Capture the cell that displays the provided text and extract its (x, y) central coordinate. 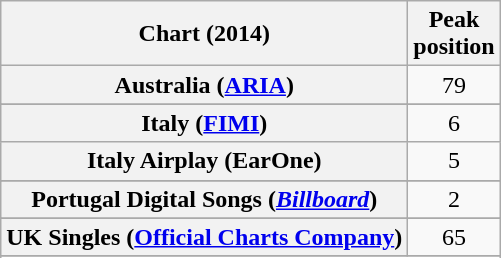
Italy Airplay (EarOne) (204, 161)
Australia (ARIA) (204, 85)
2 (454, 199)
Italy (FIMI) (204, 123)
65 (454, 237)
Portugal Digital Songs (Billboard) (204, 199)
6 (454, 123)
Peakposition (454, 34)
Chart (2014) (204, 34)
UK Singles (Official Charts Company) (204, 237)
79 (454, 85)
5 (454, 161)
